For the text-containing cell, return its midpoint in [X, Y] coordinate format. 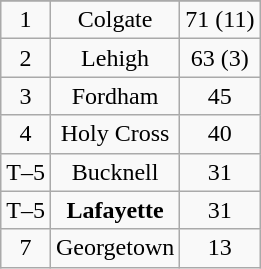
Lafayette [114, 210]
13 [220, 248]
Georgetown [114, 248]
Lehigh [114, 58]
Fordham [114, 96]
Colgate [114, 20]
2 [26, 58]
1 [26, 20]
40 [220, 134]
71 (11) [220, 20]
3 [26, 96]
63 (3) [220, 58]
Bucknell [114, 172]
45 [220, 96]
4 [26, 134]
7 [26, 248]
Holy Cross [114, 134]
